Search for the cell housing the specified text and yield its (x, y) center coordinate. 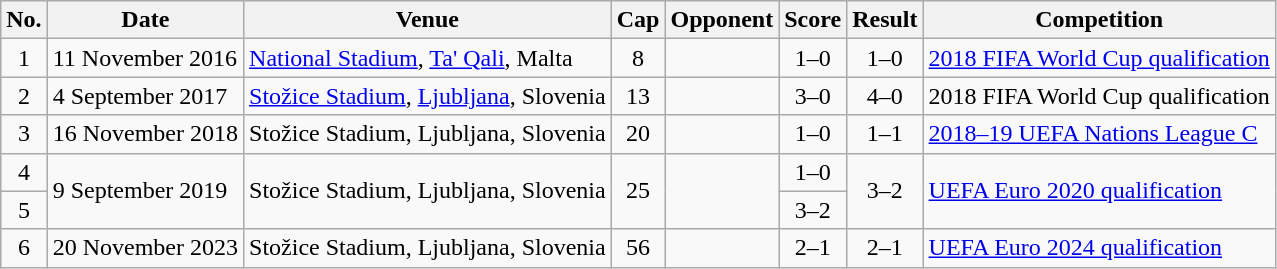
13 (638, 96)
2018–19 UEFA Nations League C (1099, 134)
UEFA Euro 2024 qualification (1099, 248)
Opponent (722, 20)
Cap (638, 20)
4 (24, 172)
3–0 (813, 96)
Score (813, 20)
25 (638, 191)
No. (24, 20)
UEFA Euro 2020 qualification (1099, 191)
4 September 2017 (145, 96)
4–0 (885, 96)
National Stadium, Ta' Qali, Malta (428, 58)
11 November 2016 (145, 58)
3 (24, 134)
9 September 2019 (145, 191)
Result (885, 20)
6 (24, 248)
20 November 2023 (145, 248)
20 (638, 134)
8 (638, 58)
5 (24, 210)
Date (145, 20)
56 (638, 248)
16 November 2018 (145, 134)
Competition (1099, 20)
1 (24, 58)
1–1 (885, 134)
Venue (428, 20)
2 (24, 96)
